Search for the cell housing the specified text and yield its [x, y] center coordinate. 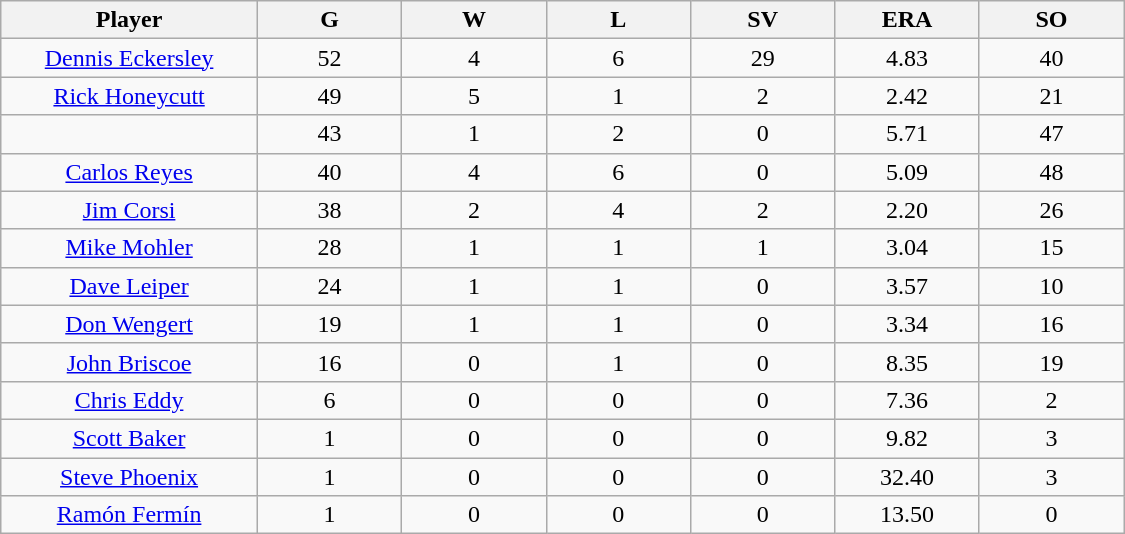
32.40 [907, 477]
W [474, 20]
43 [329, 134]
SV [763, 20]
38 [329, 210]
Player [130, 20]
3.04 [907, 248]
L [618, 20]
4.83 [907, 58]
47 [1051, 134]
7.36 [907, 400]
28 [329, 248]
2.20 [907, 210]
Carlos Reyes [130, 172]
9.82 [907, 438]
21 [1051, 96]
ERA [907, 20]
49 [329, 96]
Rick Honeycutt [130, 96]
John Briscoe [130, 362]
Don Wengert [130, 324]
5.71 [907, 134]
8.35 [907, 362]
26 [1051, 210]
5.09 [907, 172]
G [329, 20]
52 [329, 58]
Jim Corsi [130, 210]
24 [329, 286]
15 [1051, 248]
Chris Eddy [130, 400]
Mike Mohler [130, 248]
Dave Leiper [130, 286]
Dennis Eckersley [130, 58]
3.57 [907, 286]
Steve Phoenix [130, 477]
10 [1051, 286]
5 [474, 96]
13.50 [907, 515]
Ramón Fermín [130, 515]
3.34 [907, 324]
29 [763, 58]
Scott Baker [130, 438]
48 [1051, 172]
SO [1051, 20]
2.42 [907, 96]
